Identify which cell holds the provided text, then report its (x, y) central coordinate. 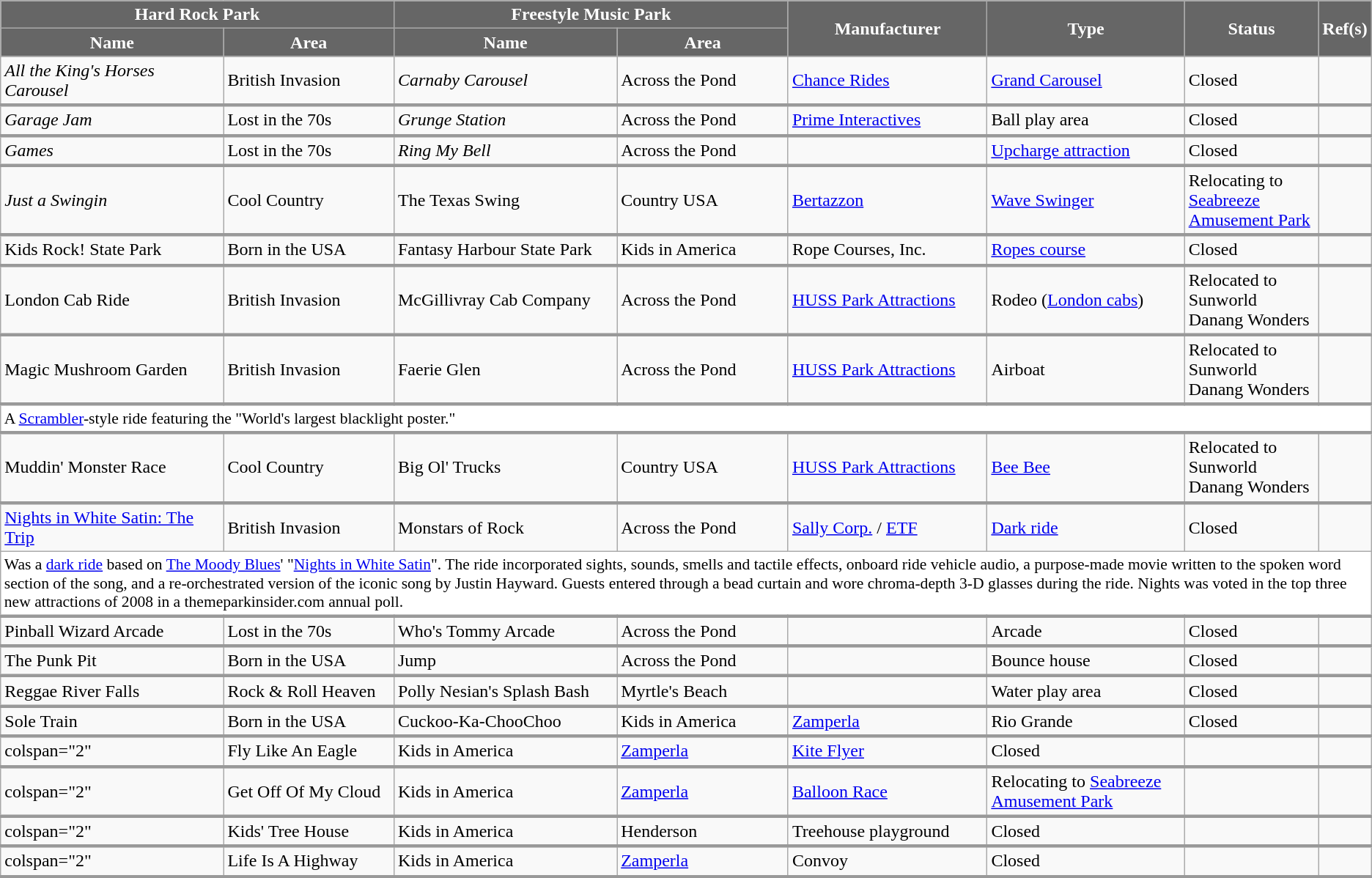
Kids' Tree House (309, 831)
Monstars of Rock (505, 528)
Dark ride (1086, 528)
Polly Nesian's Splash Bash (505, 690)
Freestyle Music Park (591, 15)
Upcharge attraction (1086, 150)
Grand Carousel (1086, 81)
Nights in White Satin: The Trip (112, 528)
Muddin' Monster Race (112, 468)
Convoy (887, 862)
Bounce house (1086, 661)
Rock & Roll Heaven (309, 690)
Hard Rock Park (198, 15)
Myrtle's Beach (703, 690)
Chance Rides (887, 81)
Ring My Bell (505, 150)
Grunge Station (505, 120)
Kids Rock! State Park (112, 251)
Sole Train (112, 721)
Arcade (1086, 630)
Just a Swingin (112, 201)
The Punk Pit (112, 661)
Bertazzon (887, 201)
Kite Flyer (887, 750)
Bee Bee (1086, 468)
Jump (505, 661)
Magic Mushroom Garden (112, 369)
Type (1086, 29)
Water play area (1086, 690)
Rope Courses, Inc. (887, 251)
Who's Tommy Arcade (505, 630)
Pinball Wizard Arcade (112, 630)
Get Off Of My Cloud (309, 792)
Ref(s) (1345, 29)
Rio Grande (1086, 721)
Big Ol' Trucks (505, 468)
London Cab Ride (112, 300)
Life Is A Highway (309, 862)
Treehouse playground (887, 831)
Fantasy Harbour State Park (505, 251)
Balloon Race (887, 792)
Wave Swinger (1086, 201)
Ball play area (1086, 120)
Garage Jam (112, 120)
Status (1252, 29)
Carnaby Carousel (505, 81)
Sally Corp. / ETF (887, 528)
Prime Interactives (887, 120)
Reggae River Falls (112, 690)
Airboat (1086, 369)
Ropes course (1086, 251)
Manufacturer (887, 29)
Games (112, 150)
McGillivray Cab Company (505, 300)
All the King's Horses Carousel (112, 81)
Rodeo (London cabs) (1086, 300)
Faerie Glen (505, 369)
A Scrambler-style ride featuring the "World's largest blacklight poster." (686, 419)
Fly Like An Eagle (309, 750)
Cuckoo-Ka-ChooChoo (505, 721)
The Texas Swing (505, 201)
Henderson (703, 831)
